Scan for the cell matching the given text and deliver its (x, y) coordinate at center. 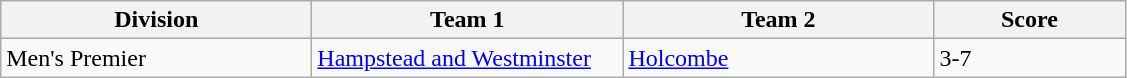
Division (156, 20)
Hampstead and Westminster (468, 58)
Team 1 (468, 20)
Team 2 (778, 20)
3-7 (1030, 58)
Score (1030, 20)
Holcombe (778, 58)
Men's Premier (156, 58)
